Output the [X, Y] coordinate of the center of the cell containing the given text.  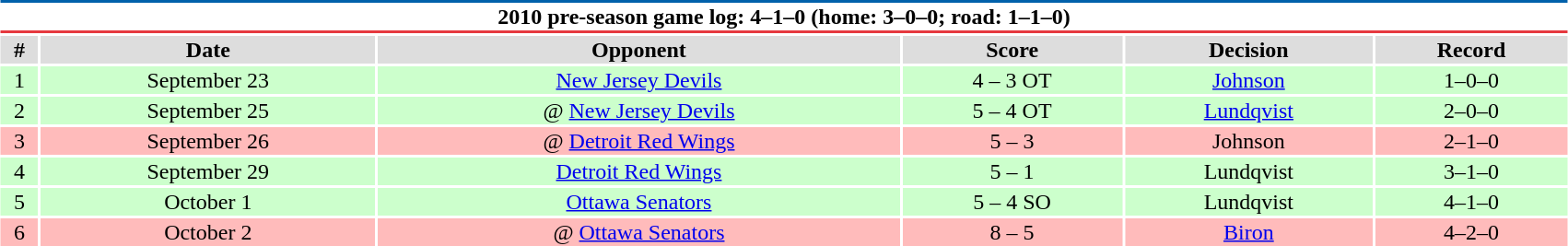
4–2–0 [1471, 232]
September 25 [208, 111]
@ New Jersey Devils [639, 111]
8 – 5 [1012, 232]
5 [19, 202]
3–1–0 [1471, 171]
Biron [1249, 232]
Date [208, 50]
5 – 1 [1012, 171]
2–0–0 [1471, 111]
2 [19, 111]
4 – 3 OT [1012, 80]
Ottawa Senators [639, 202]
New Jersey Devils [639, 80]
September 29 [208, 171]
4–1–0 [1471, 202]
September 23 [208, 80]
5 – 4 OT [1012, 111]
1 [19, 80]
@ Detroit Red Wings [639, 141]
Detroit Red Wings [639, 171]
@ Ottawa Senators [639, 232]
2–1–0 [1471, 141]
4 [19, 171]
3 [19, 141]
2010 pre-season game log: 4–1–0 (home: 3–0–0; road: 1–1–0) [784, 17]
# [19, 50]
5 – 4 SO [1012, 202]
Decision [1249, 50]
October 2 [208, 232]
Opponent [639, 50]
5 – 3 [1012, 141]
Record [1471, 50]
Score [1012, 50]
6 [19, 232]
October 1 [208, 202]
1–0–0 [1471, 80]
September 26 [208, 141]
